Output the [x, y] coordinate of the center of the cell containing the given text.  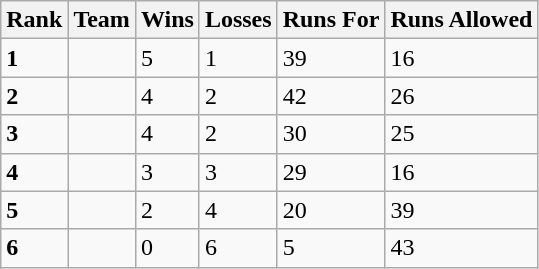
Losses [238, 20]
29 [331, 172]
43 [462, 248]
20 [331, 210]
26 [462, 96]
Wins [167, 20]
Rank [34, 20]
Runs For [331, 20]
Team [102, 20]
30 [331, 134]
Runs Allowed [462, 20]
0 [167, 248]
25 [462, 134]
42 [331, 96]
